Capture the cell that displays the provided text and extract its [X, Y] central coordinate. 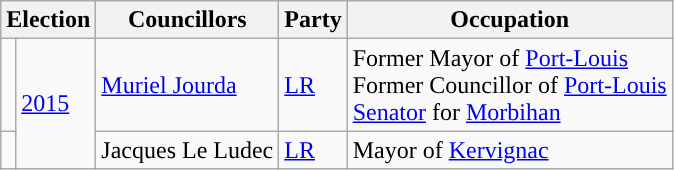
Mayor of Kervignac [510, 150]
Jacques Le Ludec [188, 150]
2015 [56, 104]
Councillors [188, 20]
Election [48, 20]
Occupation [510, 20]
Party [313, 20]
Former Mayor of Port-LouisFormer Councillor of Port-LouisSenator for Morbihan [510, 85]
Muriel Jourda [188, 85]
